Capture the cell that displays the provided text and extract its (x, y) central coordinate. 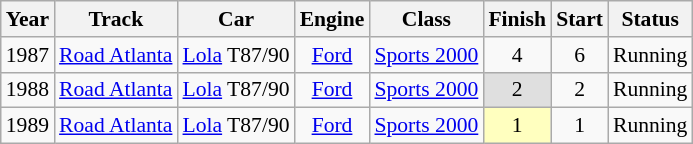
Car (236, 19)
Track (116, 19)
Finish (517, 19)
Status (650, 19)
1987 (28, 55)
4 (517, 55)
1989 (28, 126)
Engine (332, 19)
Start (580, 19)
1988 (28, 90)
Year (28, 19)
6 (580, 55)
Class (426, 19)
